Return [X, Y] of the center of cell containing provided text 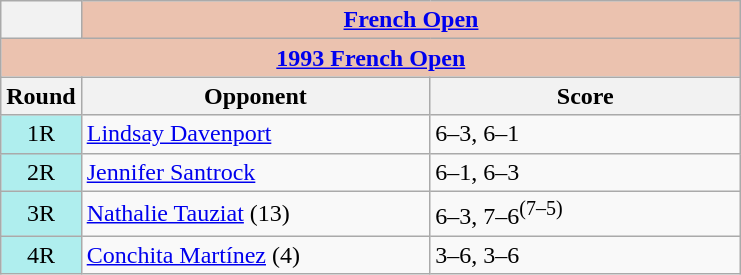
3–6, 3–6 [586, 255]
1R [41, 134]
Nathalie Tauziat (13) [256, 214]
6–3, 6–1 [586, 134]
4R [41, 255]
1993 French Open [371, 58]
Score [586, 96]
Lindsay Davenport [256, 134]
Conchita Martínez (4) [256, 255]
3R [41, 214]
French Open [411, 20]
2R [41, 172]
Jennifer Santrock [256, 172]
6–1, 6–3 [586, 172]
Round [41, 96]
Opponent [256, 96]
6–3, 7–6(7–5) [586, 214]
